Extract the [x, y] coordinate from the center of the cell holding the provided text.  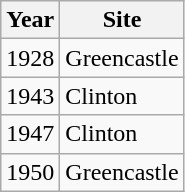
1928 [30, 58]
1943 [30, 96]
1950 [30, 172]
Year [30, 20]
1947 [30, 134]
Site [122, 20]
